Pinpoint the cell where the given text exists, returning its [X, Y] midpoint coordinate. 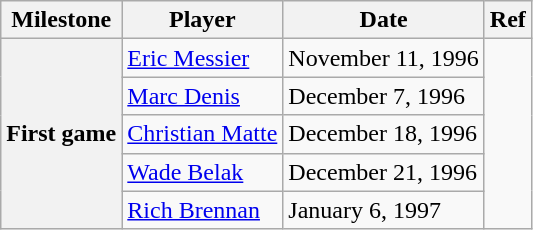
January 6, 1997 [384, 210]
December 18, 1996 [384, 134]
Eric Messier [202, 58]
December 21, 1996 [384, 172]
Marc Denis [202, 96]
November 11, 1996 [384, 58]
Player [202, 20]
December 7, 1996 [384, 96]
Ref [508, 20]
Milestone [62, 20]
First game [62, 134]
Rich Brennan [202, 210]
Christian Matte [202, 134]
Date [384, 20]
Wade Belak [202, 172]
